Determine the (x, y) coordinate at the center of the cell enclosing the given text.  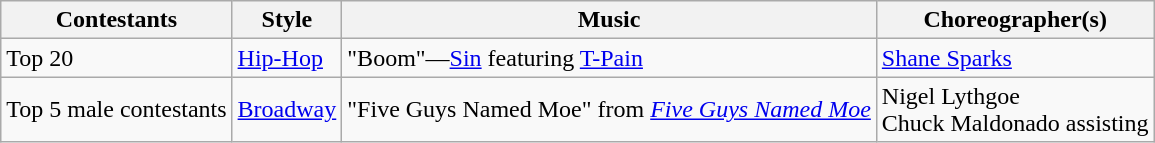
Hip-Hop (287, 58)
Top 5 male contestants (116, 110)
Choreographer(s) (1015, 20)
Contestants (116, 20)
Shane Sparks (1015, 58)
Music (610, 20)
Broadway (287, 110)
"Five Guys Named Moe" from Five Guys Named Moe (610, 110)
Nigel LythgoeChuck Maldonado assisting (1015, 110)
Style (287, 20)
Top 20 (116, 58)
"Boom"—Sin featuring T-Pain (610, 58)
